Return the [x, y] coordinate for the center point of the cell that contains the specified text.  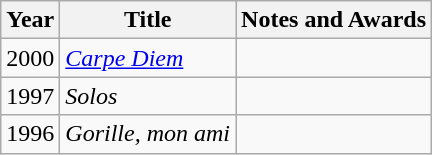
Title [148, 20]
Year [30, 20]
2000 [30, 58]
Carpe Diem [148, 58]
Solos [148, 96]
Gorille, mon ami [148, 134]
Notes and Awards [334, 20]
1996 [30, 134]
1997 [30, 96]
